Detect which cell encompasses the target text, then output its (X, Y) center coordinate. 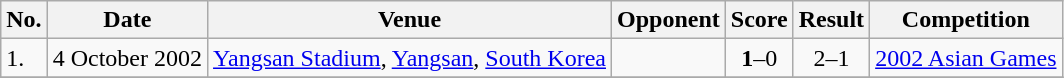
No. (24, 20)
Score (759, 20)
2002 Asian Games (966, 58)
Yangsan Stadium, Yangsan, South Korea (410, 58)
Competition (966, 20)
Date (127, 20)
2–1 (831, 58)
4 October 2002 (127, 58)
Opponent (669, 20)
Result (831, 20)
Venue (410, 20)
1–0 (759, 58)
1. (24, 58)
